Determine the [X, Y] coordinate at the center of the cell enclosing the given text.  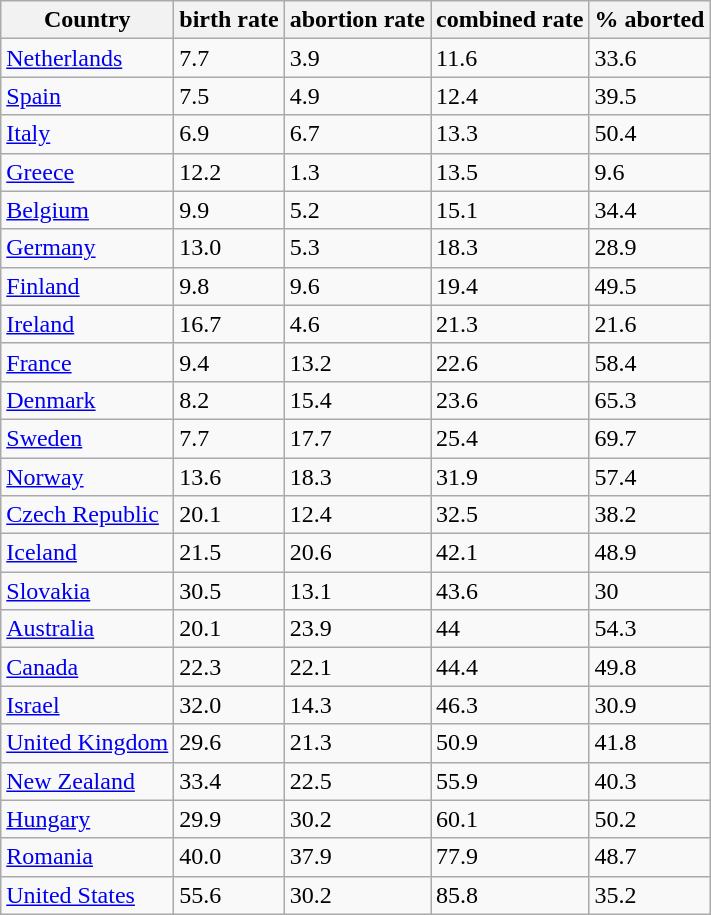
3.9 [357, 58]
Romania [88, 857]
France [88, 362]
17.7 [357, 438]
29.9 [229, 819]
48.9 [650, 553]
9.9 [229, 210]
Canada [88, 667]
21.5 [229, 553]
5.3 [357, 248]
5.2 [357, 210]
Iceland [88, 553]
85.8 [510, 895]
34.4 [650, 210]
50.4 [650, 134]
32.5 [510, 515]
6.9 [229, 134]
13.5 [510, 172]
60.1 [510, 819]
7.5 [229, 96]
13.0 [229, 248]
% aborted [650, 20]
40.0 [229, 857]
Sweden [88, 438]
Czech Republic [88, 515]
23.6 [510, 400]
65.3 [650, 400]
69.7 [650, 438]
22.3 [229, 667]
33.6 [650, 58]
31.9 [510, 477]
Netherlands [88, 58]
55.9 [510, 781]
44.4 [510, 667]
22.1 [357, 667]
49.5 [650, 286]
4.9 [357, 96]
50.9 [510, 743]
22.6 [510, 362]
11.6 [510, 58]
Ireland [88, 324]
Slovakia [88, 591]
13.1 [357, 591]
44 [510, 629]
15.4 [357, 400]
33.4 [229, 781]
United Kingdom [88, 743]
13.6 [229, 477]
13.3 [510, 134]
28.9 [650, 248]
30.9 [650, 705]
Italy [88, 134]
20.6 [357, 553]
23.9 [357, 629]
35.2 [650, 895]
58.4 [650, 362]
54.3 [650, 629]
Denmark [88, 400]
30.5 [229, 591]
4.6 [357, 324]
Hungary [88, 819]
50.2 [650, 819]
49.8 [650, 667]
9.4 [229, 362]
13.2 [357, 362]
39.5 [650, 96]
Greece [88, 172]
30 [650, 591]
Israel [88, 705]
57.4 [650, 477]
Country [88, 20]
32.0 [229, 705]
Norway [88, 477]
12.2 [229, 172]
29.6 [229, 743]
1.3 [357, 172]
15.1 [510, 210]
43.6 [510, 591]
9.8 [229, 286]
41.8 [650, 743]
8.2 [229, 400]
Spain [88, 96]
Germany [88, 248]
46.3 [510, 705]
77.9 [510, 857]
6.7 [357, 134]
New Zealand [88, 781]
25.4 [510, 438]
19.4 [510, 286]
16.7 [229, 324]
United States [88, 895]
Australia [88, 629]
40.3 [650, 781]
combined rate [510, 20]
21.6 [650, 324]
22.5 [357, 781]
abortion rate [357, 20]
48.7 [650, 857]
14.3 [357, 705]
Belgium [88, 210]
42.1 [510, 553]
Finland [88, 286]
38.2 [650, 515]
55.6 [229, 895]
37.9 [357, 857]
birth rate [229, 20]
